From the cell containing the given text, extract its center point as (x, y) coordinate. 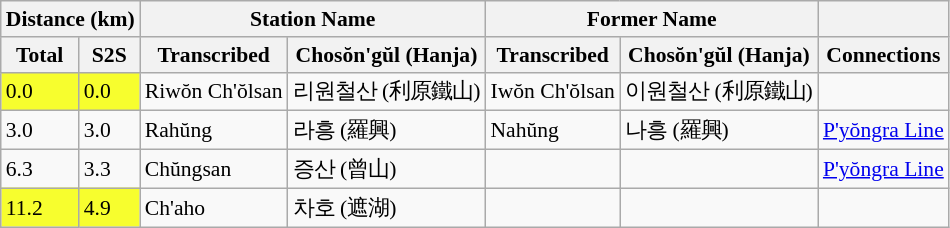
Iwŏn Ch'ŏlsan (552, 92)
Nahŭng (552, 130)
증산 (曾山) (387, 170)
Distance (km) (70, 19)
Ch'aho (214, 208)
Former Name (651, 19)
11.2 (40, 208)
리원철산 (利原鐵山) (387, 92)
Connections (884, 55)
3.3 (110, 170)
Rahŭng (214, 130)
4.9 (110, 208)
나흥 (羅興) (719, 130)
Station Name (313, 19)
Total (40, 55)
Riwŏn Ch'ŏlsan (214, 92)
이원철산 (利原鐵山) (719, 92)
라흥 (羅興) (387, 130)
Chŭngsan (214, 170)
6.3 (40, 170)
S2S (110, 55)
차호 (遮湖) (387, 208)
